Return (x, y) of the center of cell containing provided text 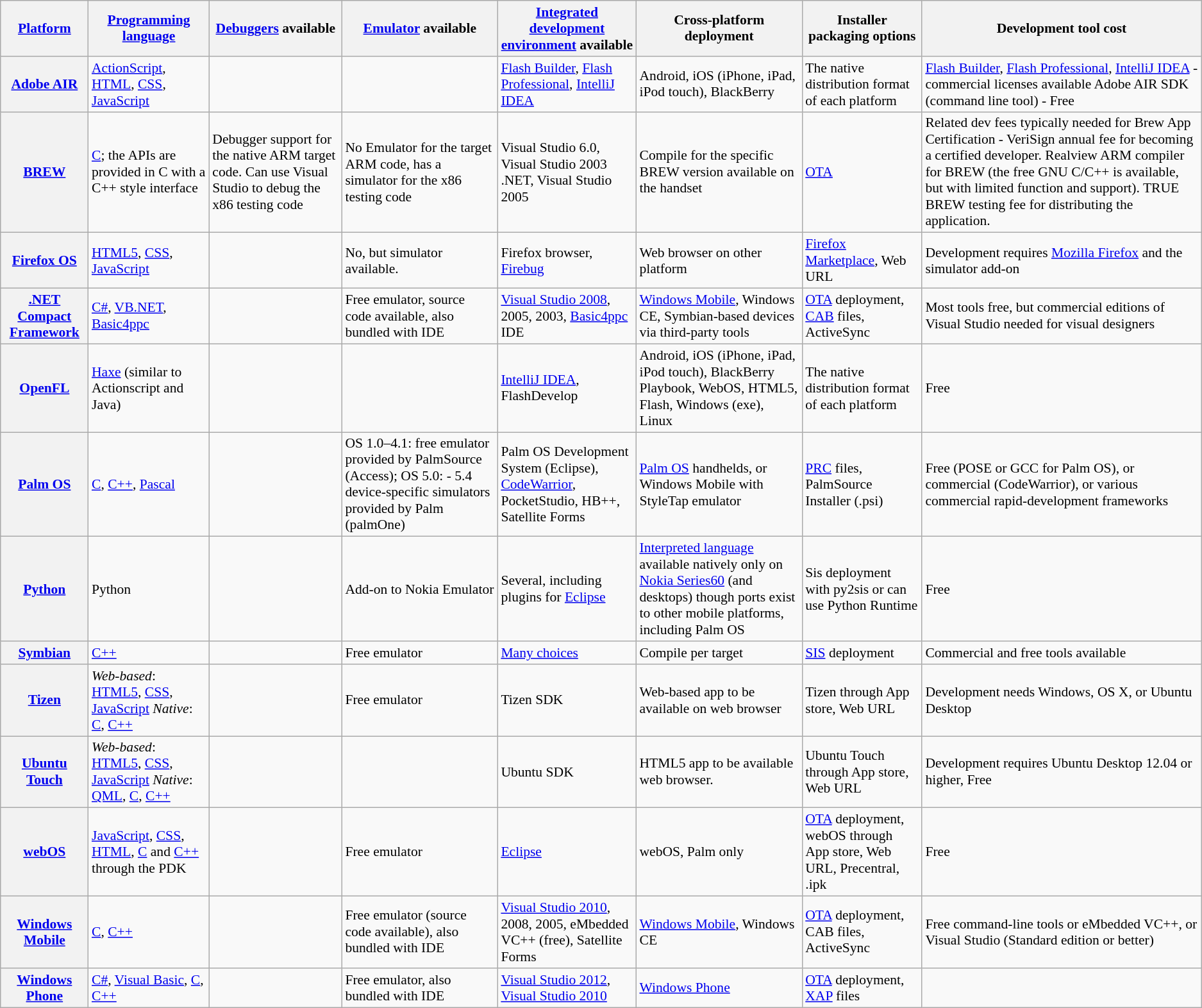
Free command-line tools or eMbedded VC++, or Visual Studio (Standard edition or better) (1062, 932)
Visual Studio 2012, Visual Studio 2010 (567, 987)
Symbian (45, 653)
Most tools free, but commercial editions of Visual Studio needed for visual designers (1062, 317)
SIS deployment (862, 653)
Tizen through App store, Web URL (862, 700)
C#, VB.NET, Basic4ppc (149, 317)
Firefox browser, Firebug (567, 260)
Web browser on other platform (719, 260)
OpenFL (45, 388)
C, C++ (149, 932)
Web-based: HTML5, CSS, JavaScript Native: C, C++ (149, 700)
Eclipse (567, 852)
Cross-platform deployment (719, 28)
Many choices (567, 653)
Free emulator, also bundled with IDE (419, 987)
Free (POSE or GCC for Palm OS), or commercial (CodeWarrior), or various commercial rapid-development frameworks (1062, 485)
Palm OS Development System (Eclipse), CodeWarrior, PocketStudio, HB++, Satellite Forms (567, 485)
Integrated development environment available (567, 28)
C, C++, Pascal (149, 485)
Ubuntu SDK (567, 772)
Development requires Mozilla Firefox and the simulator add-on (1062, 260)
Ubuntu Touch through App store, Web URL (862, 772)
Debugger support for the native ARM target code. Can use Visual Studio to debug the x86 testing code (276, 172)
ActionScript, HTML, CSS, JavaScript (149, 85)
Adobe AIR (45, 85)
Flash Builder, Flash Professional, IntelliJ IDEA (567, 85)
Programming language (149, 28)
Development needs Windows, OS X, or Ubuntu Desktop (1062, 700)
Android, iOS (iPhone, iPad, iPod touch), BlackBerry (719, 85)
Compile per target (719, 653)
Firefox OS (45, 260)
Development tool cost (1062, 28)
BREW (45, 172)
Ubuntu Touch (45, 772)
Windows Mobile, Windows CE, Symbian-based devices via third-party tools (719, 317)
OTA (862, 172)
C#, Visual Basic, C, C++ (149, 987)
No Emulator for the target ARM code, has a simulator for the x86 testing code (419, 172)
Free emulator, source code available, also bundled with IDE (419, 317)
Firefox Marketplace, Web URL (862, 260)
.NET Compact Framework (45, 317)
Visual Studio 6.0, Visual Studio 2003 .NET, Visual Studio 2005 (567, 172)
IntelliJ IDEA, FlashDevelop (567, 388)
webOS (45, 852)
Web-based: HTML5, CSS, JavaScript Native: QML, C, C++ (149, 772)
OTA deployment, webOS through App store, Web URL, Precentral, .ipk (862, 852)
Palm OS (45, 485)
Platform (45, 28)
PRC files, PalmSource Installer (.psi) (862, 485)
Sis deployment with py2sis or can use Python Runtime (862, 589)
Visual Studio 2008, 2005, 2003, Basic4ppc IDE (567, 317)
Add-on to Nokia Emulator (419, 589)
OTA deployment, XAP files (862, 987)
Development requires Ubuntu Desktop 12.04 or higher, Free (1062, 772)
Web-based app to be available on web browser (719, 700)
Windows Mobile, Windows CE (719, 932)
Visual Studio 2010, 2008, 2005, eMbedded VC++ (free), Satellite Forms (567, 932)
Palm OS handhelds, or Windows Mobile with StyleTap emulator (719, 485)
HTML5, CSS, JavaScript (149, 260)
No, but simulator available. (419, 260)
Interpreted language available natively only on Nokia Series60 (and desktops) though ports exist to other mobile platforms, including Palm OS (719, 589)
Installer packaging options (862, 28)
C++ (149, 653)
Debuggers available (276, 28)
Tizen SDK (567, 700)
Windows Mobile (45, 932)
JavaScript, CSS, HTML, C and C++ through the PDK (149, 852)
Compile for the specific BREW version available on the handset (719, 172)
Several, including plugins for Eclipse (567, 589)
Flash Builder, Flash Professional, IntelliJ IDEA - commercial licenses available Adobe AIR SDK (command line tool) - Free (1062, 85)
OS 1.0–4.1: free emulator provided by PalmSource (Access); OS 5.0: - 5.4 device-specific simulators provided by Palm (palmOne) (419, 485)
C; the APIs are provided in C with a C++ style interface (149, 172)
Commercial and free tools available (1062, 653)
Free emulator (source code available), also bundled with IDE (419, 932)
webOS, Palm only (719, 852)
Emulator available (419, 28)
Tizen (45, 700)
Haxe (similar to Actionscript and Java) (149, 388)
Android, iOS (iPhone, iPad, iPod touch), BlackBerry Playbook, WebOS, HTML5, Flash, Windows (exe), Linux (719, 388)
HTML5 app to be available web browser. (719, 772)
